For the text-containing cell, return its midpoint in (X, Y) coordinate format. 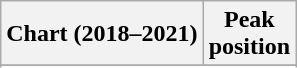
Peakposition (249, 34)
Chart (2018–2021) (102, 34)
